Search for the cell housing the specified text and yield its [x, y] center coordinate. 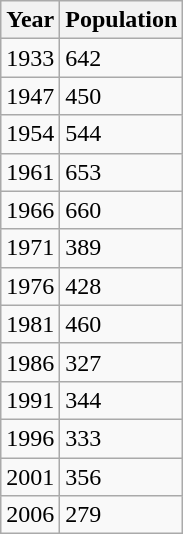
344 [122, 400]
1976 [30, 286]
333 [122, 438]
1981 [30, 324]
389 [122, 248]
460 [122, 324]
279 [122, 515]
544 [122, 134]
450 [122, 96]
2001 [30, 477]
Year [30, 20]
1961 [30, 172]
356 [122, 477]
Population [122, 20]
1991 [30, 400]
642 [122, 58]
1933 [30, 58]
660 [122, 210]
1971 [30, 248]
1966 [30, 210]
2006 [30, 515]
1996 [30, 438]
1986 [30, 362]
1947 [30, 96]
327 [122, 362]
428 [122, 286]
1954 [30, 134]
653 [122, 172]
